Capture the cell that displays the provided text and extract its (x, y) central coordinate. 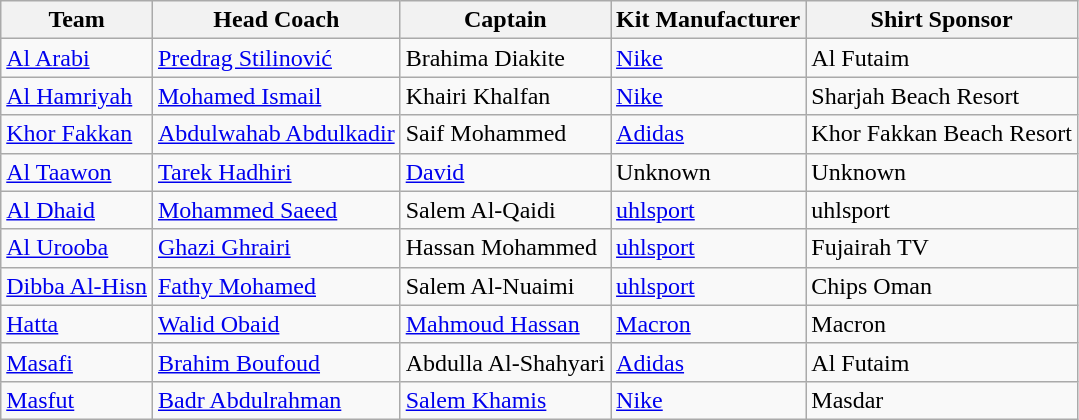
Al Arabi (77, 58)
Abdulla Al-Shahyari (505, 362)
Team (77, 20)
Salem Al-Qaidi (505, 210)
Brahima Diakite (505, 58)
Al Urooba (77, 248)
Chips Oman (942, 286)
Masafi (77, 362)
Masfut (77, 400)
Al Hamriyah (77, 96)
Mohamed Ismail (276, 96)
Predrag Stilinović (276, 58)
Khor Fakkan Beach Resort (942, 134)
Ghazi Ghrairi (276, 248)
Brahim Boufoud (276, 362)
Khairi Khalfan (505, 96)
Dibba Al-Hisn (77, 286)
Mohammed Saeed (276, 210)
Shirt Sponsor (942, 20)
Fujairah TV (942, 248)
Abdulwahab Abdulkadir (276, 134)
Walid Obaid (276, 324)
David (505, 172)
Captain (505, 20)
Head Coach (276, 20)
Al Dhaid (77, 210)
Hatta (77, 324)
Sharjah Beach Resort (942, 96)
Badr Abdulrahman (276, 400)
Khor Fakkan (77, 134)
Al Taawon (77, 172)
Salem Al-Nuaimi (505, 286)
Masdar (942, 400)
Tarek Hadhiri (276, 172)
Kit Manufacturer (708, 20)
Fathy Mohamed (276, 286)
Saif Mohammed (505, 134)
Salem Khamis (505, 400)
Mahmoud Hassan (505, 324)
Hassan Mohammed (505, 248)
